Detect which cell encompasses the target text, then output its [x, y] center coordinate. 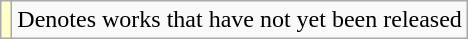
Denotes works that have not yet been released [240, 20]
